Detect which cell encompasses the target text, then output its [x, y] center coordinate. 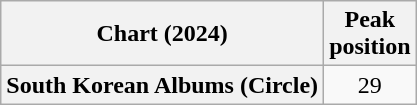
South Korean Albums (Circle) [162, 85]
29 [370, 85]
Chart (2024) [162, 34]
Peakposition [370, 34]
